Find where the given text appears and provide that cell's center as [X, Y] coordinate. 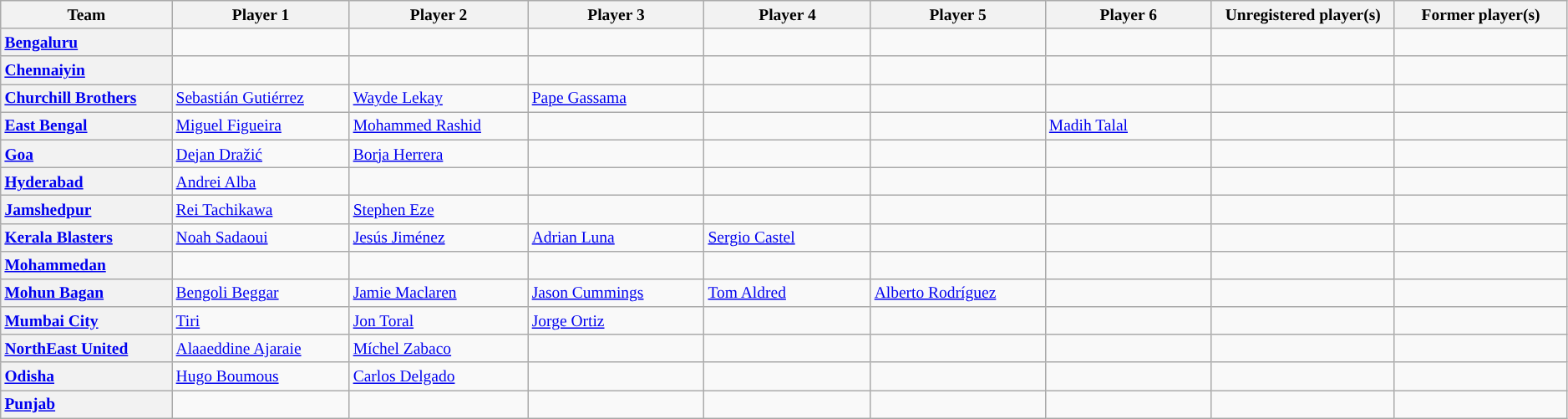
Alberto Rodríguez [957, 293]
Odisha [87, 376]
Borja Herrera [439, 154]
Kerala Blasters [87, 238]
Alaaeddine Ajaraie [261, 348]
Jesús Jiménez [439, 238]
Hyderabad [87, 181]
Unregistered player(s) [1303, 15]
Mohammed Rashid [439, 125]
Míchel Zabaco [439, 348]
Mohammedan [87, 264]
Mumbai City [87, 321]
Goa [87, 154]
Dejan Dražić [261, 154]
Andrei Alba [261, 181]
Stephen Eze [439, 209]
Player 1 [261, 15]
Chennaiyin [87, 70]
Adrian Luna [617, 238]
Carlos Delgado [439, 376]
Player 2 [439, 15]
Tom Aldred [787, 293]
Mohun Bagan [87, 293]
Team [87, 15]
Jason Cummings [617, 293]
Player 5 [957, 15]
Jon Toral [439, 321]
Jamshedpur [87, 209]
Noah Sadaoui [261, 238]
Pape Gassama [617, 99]
East Bengal [87, 125]
Former player(s) [1480, 15]
Player 3 [617, 15]
Player 6 [1128, 15]
Bengaluru [87, 42]
Player 4 [787, 15]
Jamie Maclaren [439, 293]
Wayde Lekay [439, 99]
Churchill Brothers [87, 99]
Sergio Castel [787, 238]
Rei Tachikawa [261, 209]
NorthEast United [87, 348]
Punjab [87, 405]
Tiri [261, 321]
Madih Talal [1128, 125]
Miguel Figueira [261, 125]
Jorge Ortiz [617, 321]
Bengoli Beggar [261, 293]
Hugo Boumous [261, 376]
Sebastián Gutiérrez [261, 99]
